Determine the [x, y] coordinate at the center of the cell enclosing the given text.  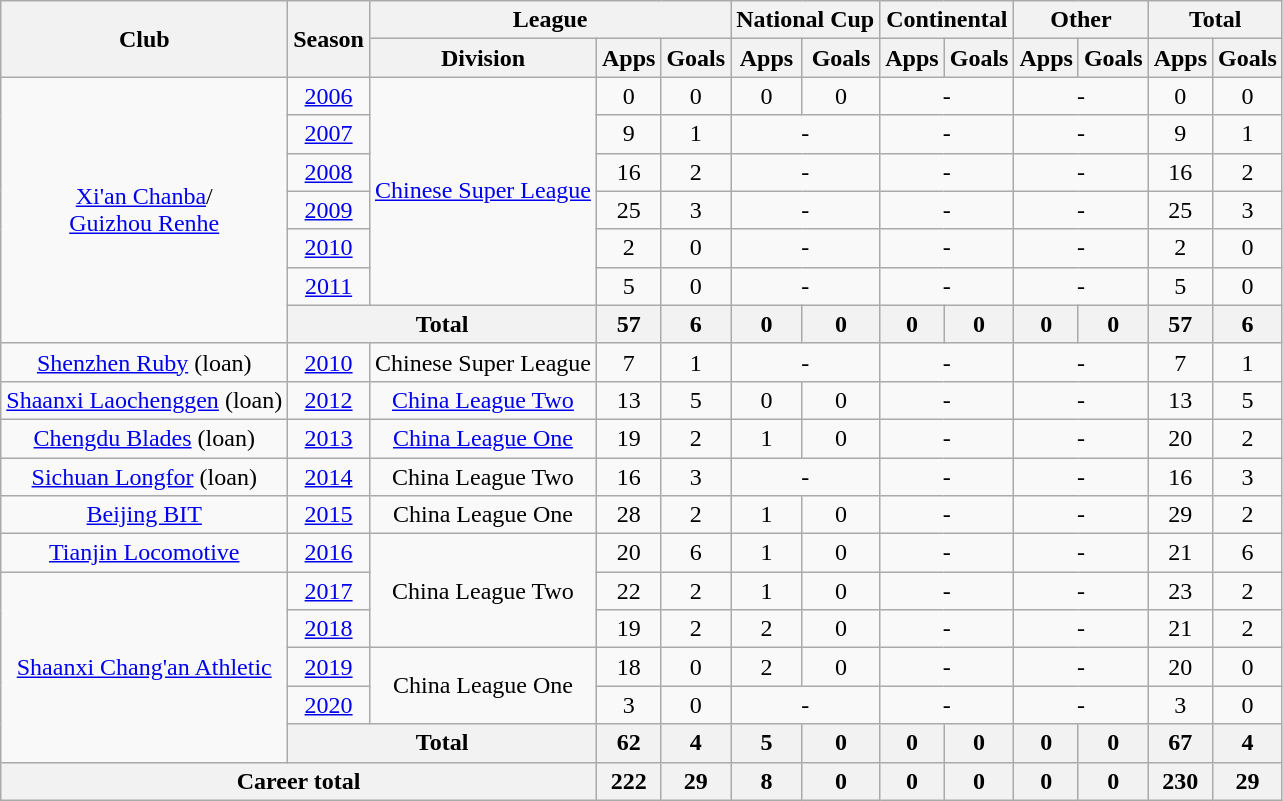
2015 [329, 515]
Shaanxi Laochenggen (loan) [144, 400]
Beijing BIT [144, 515]
Shaanxi Chang'an Athletic [144, 667]
Shenzhen Ruby (loan) [144, 362]
222 [628, 781]
2008 [329, 172]
2017 [329, 591]
2013 [329, 438]
2019 [329, 667]
230 [1180, 781]
Season [329, 39]
2006 [329, 96]
League [550, 20]
2018 [329, 629]
Club [144, 39]
Xi'an Chanba/Guizhou Renhe [144, 210]
Continental [947, 20]
2012 [329, 400]
Other [1081, 20]
2009 [329, 210]
Sichuan Longfor (loan) [144, 477]
2020 [329, 705]
8 [767, 781]
Chengdu Blades (loan) [144, 438]
62 [628, 743]
23 [1180, 591]
2007 [329, 134]
Division [482, 58]
67 [1180, 743]
Career total [299, 781]
Tianjin Locomotive [144, 553]
2016 [329, 553]
28 [628, 515]
18 [628, 667]
National Cup [806, 20]
2011 [329, 286]
22 [628, 591]
2014 [329, 477]
